Return the [X, Y] coordinate for the center point of the cell that contains the specified text.  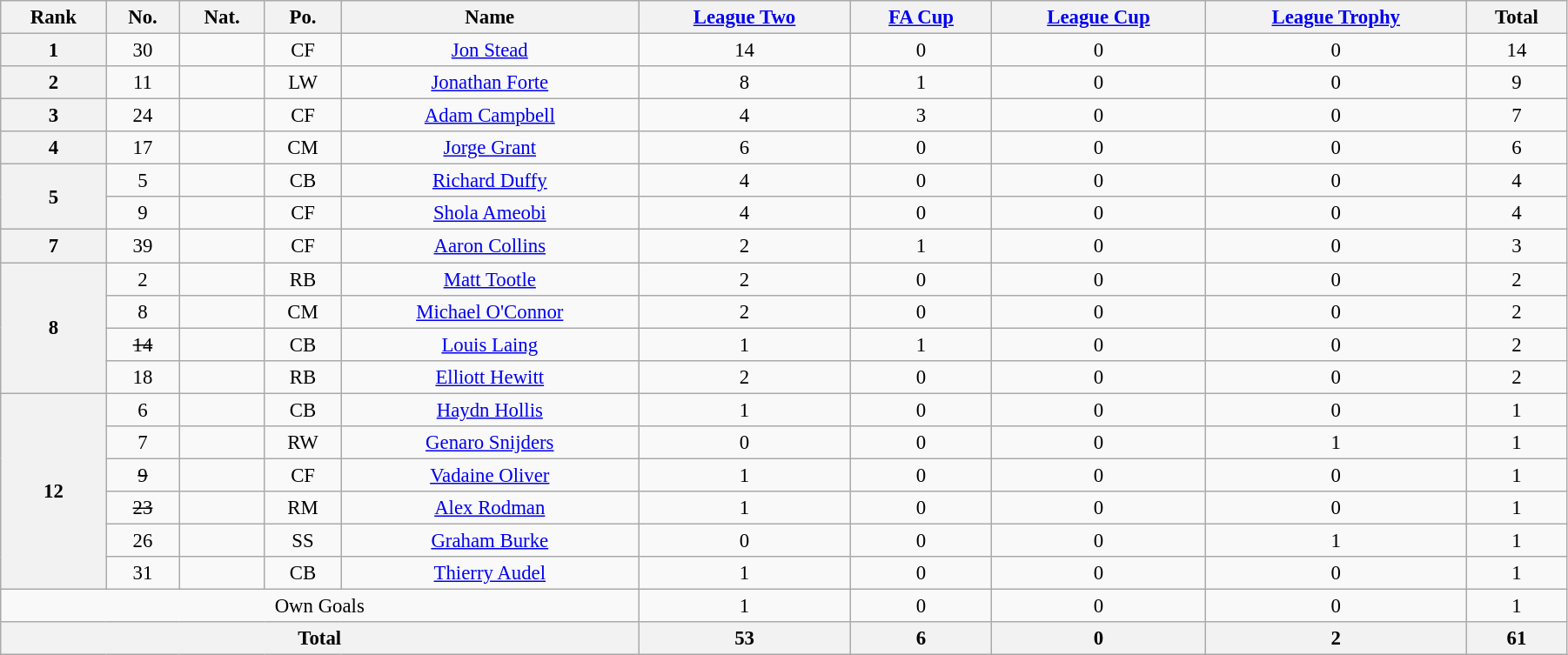
League Cup [1098, 17]
Alex Rodman [490, 508]
Adam Campbell [490, 116]
Michael O'Connor [490, 311]
30 [143, 50]
League Trophy [1337, 17]
18 [143, 377]
Richard Duffy [490, 181]
Rank [54, 17]
11 [143, 83]
Po. [303, 17]
RW [303, 443]
Genaro Snijders [490, 443]
Jon Stead [490, 50]
Jorge Grant [490, 148]
Louis Laing [490, 344]
League Two [745, 17]
Aaron Collins [490, 246]
Thierry Audel [490, 573]
17 [143, 148]
26 [143, 540]
No. [143, 17]
SS [303, 540]
Haydn Hollis [490, 410]
61 [1518, 638]
Shola Ameobi [490, 213]
LW [303, 83]
23 [143, 508]
Graham Burke [490, 540]
Vadaine Oliver [490, 475]
Own Goals [320, 606]
39 [143, 246]
FA Cup [921, 17]
Jonathan Forte [490, 83]
RM [303, 508]
31 [143, 573]
Name [490, 17]
12 [54, 491]
53 [745, 638]
24 [143, 116]
Elliott Hewitt [490, 377]
Matt Tootle [490, 279]
Nat. [222, 17]
